Provide the (X, Y) coordinate of the cell's center where the given text is located.  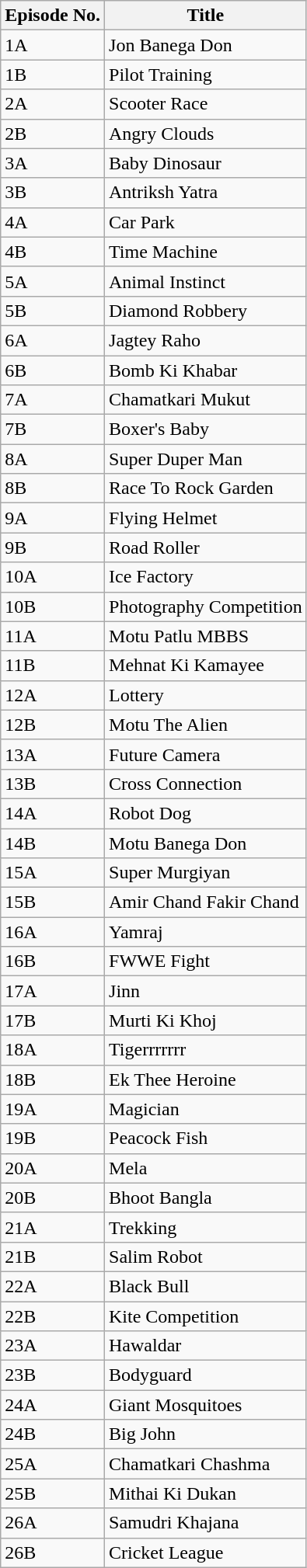
Animal Instinct (206, 281)
2A (53, 104)
19B (53, 1139)
Boxer's Baby (206, 429)
20B (53, 1198)
Lottery (206, 695)
Super Murgiyan (206, 873)
Mela (206, 1168)
24B (53, 1434)
Magician (206, 1109)
7B (53, 429)
11B (53, 666)
Car Park (206, 222)
15B (53, 902)
Mehnat Ki Kamayee (206, 666)
Samudri Khajana (206, 1523)
Yamraj (206, 932)
Peacock Fish (206, 1139)
18B (53, 1080)
Race To Rock Garden (206, 488)
Trekking (206, 1227)
Antriksh Yatra (206, 193)
Title (206, 16)
Giant Mosquitoes (206, 1405)
10A (53, 577)
3A (53, 163)
Future Camera (206, 754)
Black Bull (206, 1286)
Motu Patlu MBBS (206, 636)
Murti Ki Khoj (206, 1020)
Super Duper Man (206, 459)
Robot Dog (206, 813)
Hawaldar (206, 1346)
Road Roller (206, 548)
Scooter Race (206, 104)
26B (53, 1552)
Episode No. (53, 16)
13B (53, 784)
11A (53, 636)
8B (53, 488)
5A (53, 281)
23B (53, 1375)
Amir Chand Fakir Chand (206, 902)
19A (53, 1109)
Jinn (206, 991)
9B (53, 548)
Motu The Alien (206, 725)
25B (53, 1493)
17A (53, 991)
Bhoot Bangla (206, 1198)
Big John (206, 1434)
Jagtey Raho (206, 340)
Jon Banega Don (206, 45)
14B (53, 843)
6B (53, 370)
FWWE Fight (206, 961)
7A (53, 400)
9A (53, 518)
Diamond Robbery (206, 311)
Mithai Ki Dukan (206, 1493)
20A (53, 1168)
Ice Factory (206, 577)
26A (53, 1523)
15A (53, 873)
22B (53, 1316)
3B (53, 193)
24A (53, 1405)
Time Machine (206, 252)
14A (53, 813)
Kite Competition (206, 1316)
5B (53, 311)
12B (53, 725)
13A (53, 754)
Tigerrrrrrr (206, 1050)
21A (53, 1227)
25A (53, 1464)
Motu Banega Don (206, 843)
Ek Thee Heroine (206, 1080)
16A (53, 932)
12A (53, 695)
Cricket League (206, 1552)
Cross Connection (206, 784)
Salim Robot (206, 1257)
1B (53, 75)
Baby Dinosaur (206, 163)
22A (53, 1286)
8A (53, 459)
10B (53, 607)
Angry Clouds (206, 134)
23A (53, 1346)
Photography Competition (206, 607)
17B (53, 1020)
16B (53, 961)
Pilot Training (206, 75)
6A (53, 340)
Bomb Ki Khabar (206, 370)
21B (53, 1257)
Flying Helmet (206, 518)
Chamatkari Mukut (206, 400)
4A (53, 222)
1A (53, 45)
2B (53, 134)
Chamatkari Chashma (206, 1464)
4B (53, 252)
18A (53, 1050)
Bodyguard (206, 1375)
